Return the (x, y) coordinate for the center point of the cell that contains the specified text.  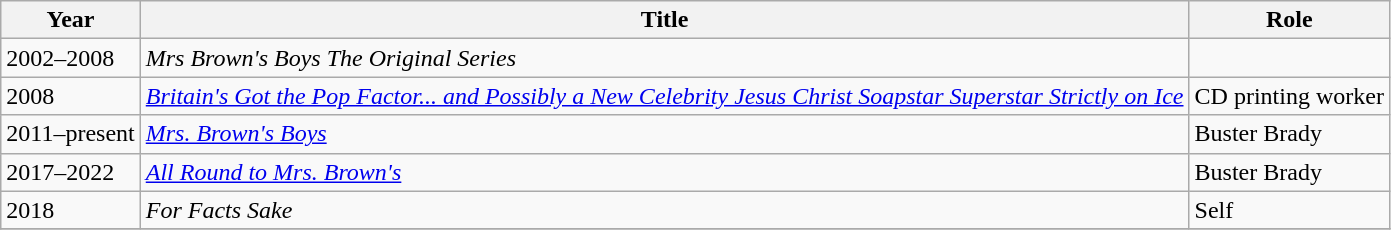
Self (1289, 210)
CD printing worker (1289, 96)
2017–2022 (70, 172)
Mrs. Brown's Boys (664, 134)
Title (664, 20)
Role (1289, 20)
All Round to Mrs. Brown's (664, 172)
Mrs Brown's Boys The Original Series (664, 58)
Year (70, 20)
Britain's Got the Pop Factor... and Possibly a New Celebrity Jesus Christ Soapstar Superstar Strictly on Ice (664, 96)
2002–2008 (70, 58)
For Facts Sake (664, 210)
2008 (70, 96)
2011–present (70, 134)
2018 (70, 210)
